Locate the cell with the specified text and output its (x, y) center coordinate. 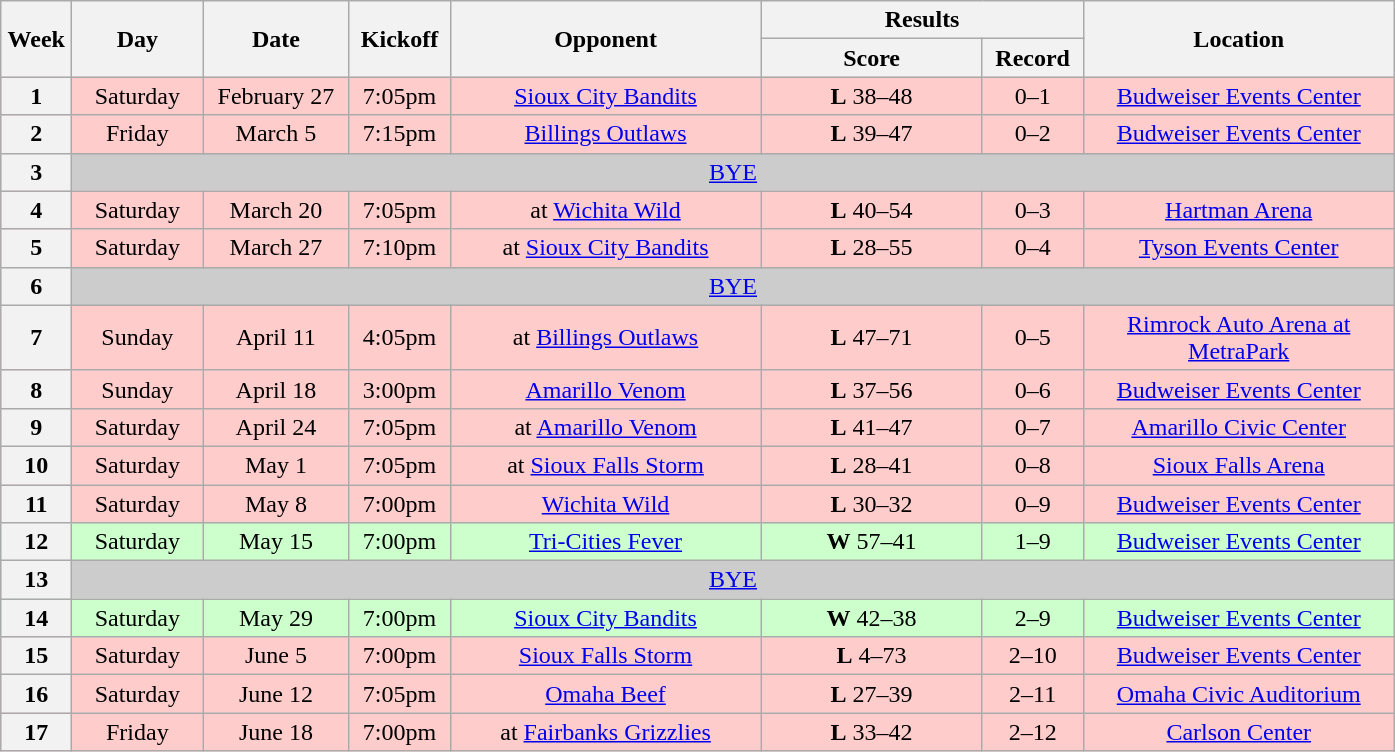
at Billings Outlaws (606, 338)
Results (922, 20)
June 5 (276, 656)
0–7 (1032, 427)
April 18 (276, 389)
Opponent (606, 39)
8 (36, 389)
0–1 (1032, 96)
L 38–48 (872, 96)
Hartman Arena (1238, 210)
Carlson Center (1238, 732)
2 (36, 134)
0–6 (1032, 389)
March 20 (276, 210)
14 (36, 618)
May 29 (276, 618)
12 (36, 542)
W 57–41 (872, 542)
2–9 (1032, 618)
Tri-Cities Fever (606, 542)
7:10pm (400, 248)
at Fairbanks Grizzlies (606, 732)
June 18 (276, 732)
6 (36, 286)
May 8 (276, 503)
2–10 (1032, 656)
March 27 (276, 248)
16 (36, 694)
1–9 (1032, 542)
0–8 (1032, 465)
Day (138, 39)
at Sioux Falls Storm (606, 465)
W 42–38 (872, 618)
4:05pm (400, 338)
Sioux Falls Storm (606, 656)
Wichita Wild (606, 503)
at Amarillo Venom (606, 427)
Week (36, 39)
2–11 (1032, 694)
3 (36, 172)
15 (36, 656)
Billings Outlaws (606, 134)
Record (1032, 58)
Date (276, 39)
April 11 (276, 338)
17 (36, 732)
L 37–56 (872, 389)
0–2 (1032, 134)
February 27 (276, 96)
Omaha Beef (606, 694)
L 30–32 (872, 503)
April 24 (276, 427)
Rimrock Auto Arena at MetraPark (1238, 338)
3:00pm (400, 389)
March 5 (276, 134)
Amarillo Civic Center (1238, 427)
0–3 (1032, 210)
Location (1238, 39)
L 39–47 (872, 134)
L 28–55 (872, 248)
4 (36, 210)
Sioux Falls Arena (1238, 465)
13 (36, 580)
L 41–47 (872, 427)
0–5 (1032, 338)
June 12 (276, 694)
Score (872, 58)
7:15pm (400, 134)
Kickoff (400, 39)
11 (36, 503)
7 (36, 338)
0–9 (1032, 503)
May 15 (276, 542)
5 (36, 248)
2–12 (1032, 732)
L 28–41 (872, 465)
L 27–39 (872, 694)
0–4 (1032, 248)
at Sioux City Bandits (606, 248)
Tyson Events Center (1238, 248)
10 (36, 465)
Omaha Civic Auditorium (1238, 694)
L 33–42 (872, 732)
L 47–71 (872, 338)
Amarillo Venom (606, 389)
May 1 (276, 465)
L 4–73 (872, 656)
1 (36, 96)
L 40–54 (872, 210)
9 (36, 427)
at Wichita Wild (606, 210)
